Detect which cell encompasses the target text, then output its [x, y] center coordinate. 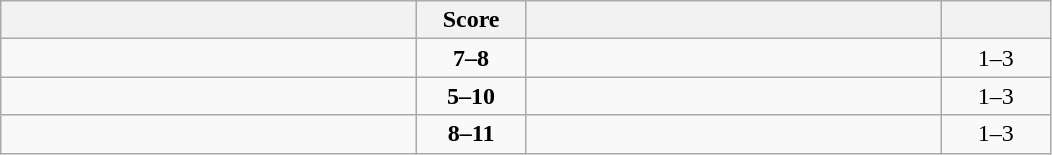
5–10 [472, 96]
8–11 [472, 134]
7–8 [472, 58]
Score [472, 20]
